Return the [X, Y] coordinate for the center point of the cell that contains the specified text.  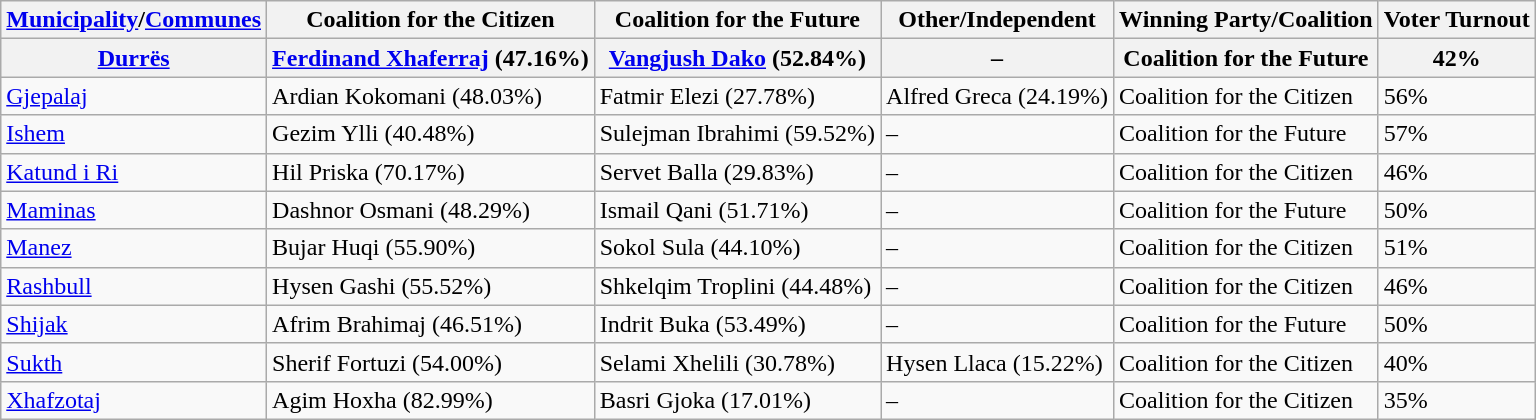
Ismail Qani (51.71%) [737, 210]
57% [1456, 134]
Gezim Ylli (40.48%) [431, 134]
Maminas [134, 210]
51% [1456, 248]
Sukth [134, 362]
Ishem [134, 134]
56% [1456, 96]
35% [1456, 400]
Ardian Kokomani (48.03%) [431, 96]
Other/Independent [998, 20]
Sherif Fortuzi (54.00%) [431, 362]
Shijak [134, 324]
Hysen Llaca (15.22%) [998, 362]
Ferdinand Xhaferraj (47.16%) [431, 58]
Rashbull [134, 286]
Gjepalaj [134, 96]
Fatmir Elezi (27.78%) [737, 96]
Hysen Gashi (55.52%) [431, 286]
Hil Priska (70.17%) [431, 172]
Katund i Ri [134, 172]
Alfred Greca (24.19%) [998, 96]
Afrim Brahimaj (46.51%) [431, 324]
Bujar Huqi (55.90%) [431, 248]
Winning Party/Coalition [1246, 20]
Durrës [134, 58]
Servet Balla (29.83%) [737, 172]
Shkelqim Troplini (44.48%) [737, 286]
Selami Xhelili (30.78%) [737, 362]
Voter Turnout [1456, 20]
Dashnor Osmani (48.29%) [431, 210]
Municipality/Communes [134, 20]
Indrit Buka (53.49%) [737, 324]
42% [1456, 58]
40% [1456, 362]
Agim Hoxha (82.99%) [431, 400]
Sokol Sula (44.10%) [737, 248]
Basri Gjoka (17.01%) [737, 400]
Manez [134, 248]
Xhafzotaj [134, 400]
Vangjush Dako (52.84%) [737, 58]
Sulejman Ibrahimi (59.52%) [737, 134]
